Pinpoint the cell where the given text exists, returning its [x, y] midpoint coordinate. 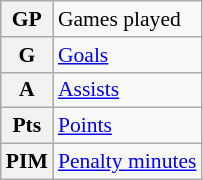
Assists [128, 90]
G [27, 55]
A [27, 90]
PIM [27, 162]
Goals [128, 55]
Games played [128, 19]
Pts [27, 126]
Points [128, 126]
GP [27, 19]
Penalty minutes [128, 162]
